Locate the cell with the specified text and output its [X, Y] center coordinate. 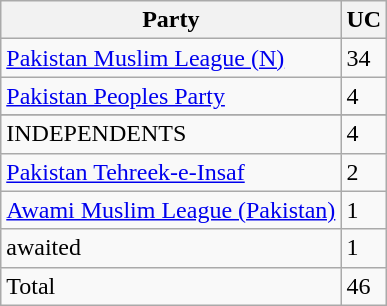
Pakistan Tehreek-e-Insaf [171, 172]
2 [364, 172]
UC [364, 20]
awaited [171, 248]
INDEPENDENTS [171, 134]
46 [364, 286]
Pakistan Muslim League (N) [171, 58]
Pakistan Peoples Party [171, 96]
34 [364, 58]
Awami Muslim League (Pakistan) [171, 210]
Total [171, 286]
Party [171, 20]
